Scan for the cell matching the given text and deliver its (X, Y) coordinate at center. 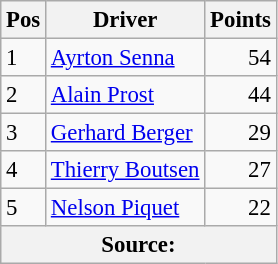
Ayrton Senna (126, 58)
Gerhard Berger (126, 133)
54 (240, 58)
44 (240, 95)
Source: (138, 245)
4 (24, 170)
Thierry Boutsen (126, 170)
Pos (24, 20)
Points (240, 20)
29 (240, 133)
22 (240, 208)
Alain Prost (126, 95)
Driver (126, 20)
27 (240, 170)
1 (24, 58)
Nelson Piquet (126, 208)
5 (24, 208)
2 (24, 95)
3 (24, 133)
